Capture the cell that displays the provided text and extract its [x, y] central coordinate. 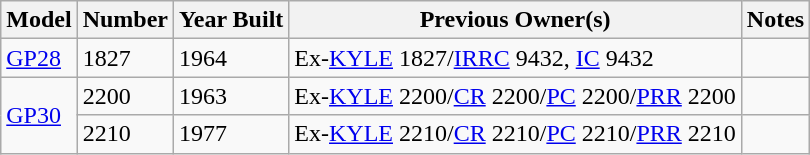
Ex-KYLE 2200/CR 2200/PC 2200/PRR 2200 [516, 96]
2210 [125, 134]
Notes [775, 20]
Number [125, 20]
1827 [125, 58]
1963 [232, 96]
1964 [232, 58]
Ex-KYLE 1827/IRRC 9432, IC 9432 [516, 58]
GP30 [39, 115]
Previous Owner(s) [516, 20]
Year Built [232, 20]
2200 [125, 96]
Ex-KYLE 2210/CR 2210/PC 2210/PRR 2210 [516, 134]
1977 [232, 134]
Model [39, 20]
GP28 [39, 58]
